Pinpoint the cell where the given text exists, returning its (X, Y) midpoint coordinate. 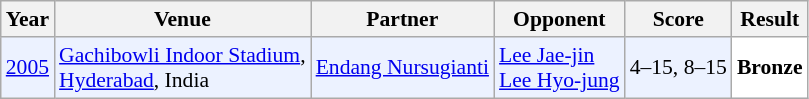
Opponent (560, 19)
Endang Nursugianti (402, 68)
Gachibowli Indoor Stadium,Hyderabad, India (182, 68)
4–15, 8–15 (678, 68)
Result (770, 19)
Year (28, 19)
Lee Jae-jin Lee Hyo-jung (560, 68)
2005 (28, 68)
Partner (402, 19)
Score (678, 19)
Venue (182, 19)
Bronze (770, 68)
